Identify which cell holds the provided text, then report its (X, Y) central coordinate. 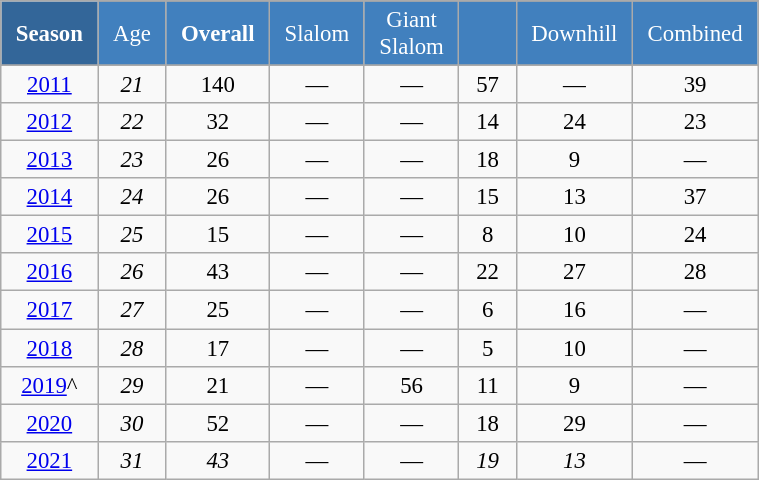
2013 (50, 160)
2011 (50, 85)
6 (488, 310)
GiantSlalom (412, 34)
2018 (50, 348)
37 (694, 197)
Combined (694, 34)
8 (488, 235)
Season (50, 34)
2019^ (50, 385)
14 (488, 122)
56 (412, 385)
19 (488, 460)
Downhill (574, 34)
16 (574, 310)
2014 (50, 197)
Overall (218, 34)
2012 (50, 122)
2017 (50, 310)
Slalom (318, 34)
32 (218, 122)
Age (132, 34)
31 (132, 460)
2015 (50, 235)
2020 (50, 423)
140 (218, 85)
30 (132, 423)
57 (488, 85)
2016 (50, 273)
11 (488, 385)
17 (218, 348)
52 (218, 423)
39 (694, 85)
5 (488, 348)
2021 (50, 460)
